Capture the cell that displays the provided text and extract its (x, y) central coordinate. 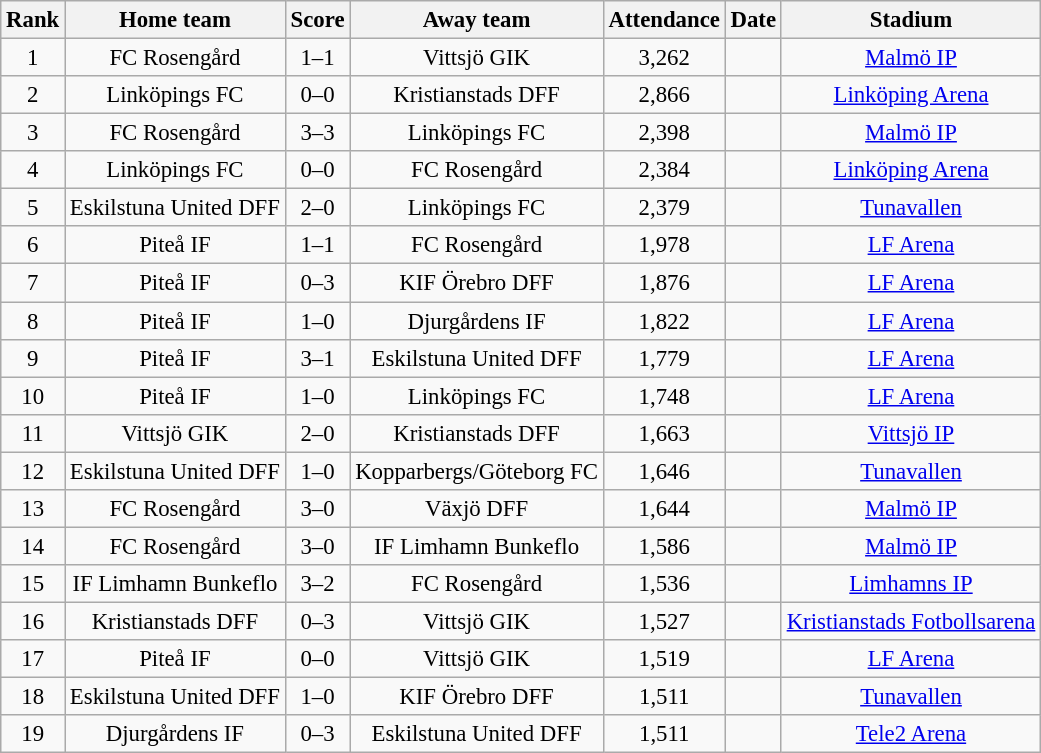
Kopparbergs/Göteborg FC (476, 471)
1 (33, 58)
7 (33, 283)
3 (33, 133)
18 (33, 697)
Limhamns IP (910, 584)
15 (33, 584)
Växjö DFF (476, 509)
8 (33, 321)
Kristianstads Fotbollsarena (910, 621)
1,644 (664, 509)
Away team (476, 20)
1,536 (664, 584)
1,876 (664, 283)
1,822 (664, 321)
1,978 (664, 245)
4 (33, 170)
10 (33, 396)
9 (33, 358)
13 (33, 509)
3–1 (318, 358)
3,262 (664, 58)
11 (33, 433)
14 (33, 546)
2,379 (664, 208)
1,663 (664, 433)
2,384 (664, 170)
1,779 (664, 358)
16 (33, 621)
17 (33, 659)
Rank (33, 20)
12 (33, 471)
1,586 (664, 546)
Stadium (910, 20)
3–2 (318, 584)
Tele2 Arena (910, 734)
1,748 (664, 396)
5 (33, 208)
2 (33, 95)
Date (753, 20)
Attendance (664, 20)
2,866 (664, 95)
2,398 (664, 133)
1,646 (664, 471)
19 (33, 734)
Vittsjö IP (910, 433)
1,527 (664, 621)
Home team (176, 20)
1,519 (664, 659)
3–3 (318, 133)
Score (318, 20)
6 (33, 245)
